Extract the (x, y) coordinate from the center of the cell holding the provided text.  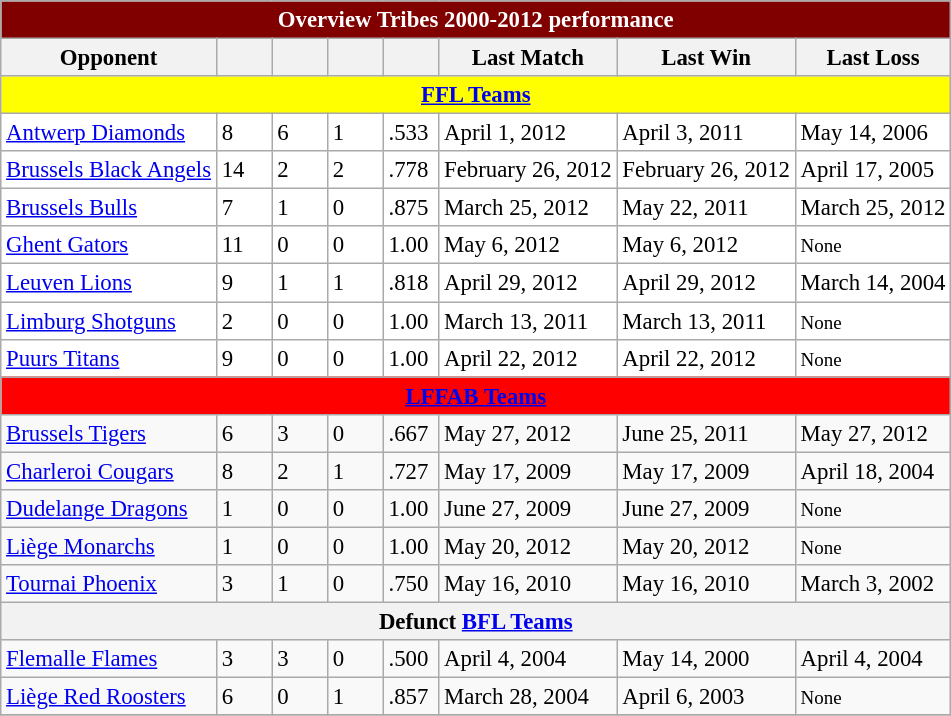
Last Match (528, 58)
Dudelange Dragons (109, 509)
May 22, 2011 (706, 208)
March 14, 2004 (872, 283)
Antwerp Diamonds (109, 133)
Brussels Black Angels (109, 170)
Leuven Lions (109, 283)
Opponent (109, 58)
April 18, 2004 (872, 471)
7 (244, 208)
May 14, 2000 (706, 659)
Tournai Phoenix (109, 584)
Puurs Titans (109, 358)
.500 (411, 659)
Charleroi Cougars (109, 471)
.750 (411, 584)
.778 (411, 170)
April 3, 2011 (706, 133)
Defunct BFL Teams (476, 621)
.875 (411, 208)
Ghent Gators (109, 245)
.667 (411, 433)
.857 (411, 697)
June 25, 2011 (706, 433)
Liège Monarchs (109, 546)
April 6, 2003 (706, 697)
Overview Tribes 2000-2012 performance (476, 20)
11 (244, 245)
April 17, 2005 (872, 170)
Last Win (706, 58)
Limburg Shotguns (109, 321)
Flemalle Flames (109, 659)
April 1, 2012 (528, 133)
.818 (411, 283)
14 (244, 170)
.727 (411, 471)
Last Loss (872, 58)
March 3, 2002 (872, 584)
Brussels Bulls (109, 208)
LFFAB Teams (476, 396)
May 14, 2006 (872, 133)
Liège Red Roosters (109, 697)
FFL Teams (476, 95)
.533 (411, 133)
March 28, 2004 (528, 697)
Brussels Tigers (109, 433)
